Pinpoint the cell where the given text exists, returning its [X, Y] midpoint coordinate. 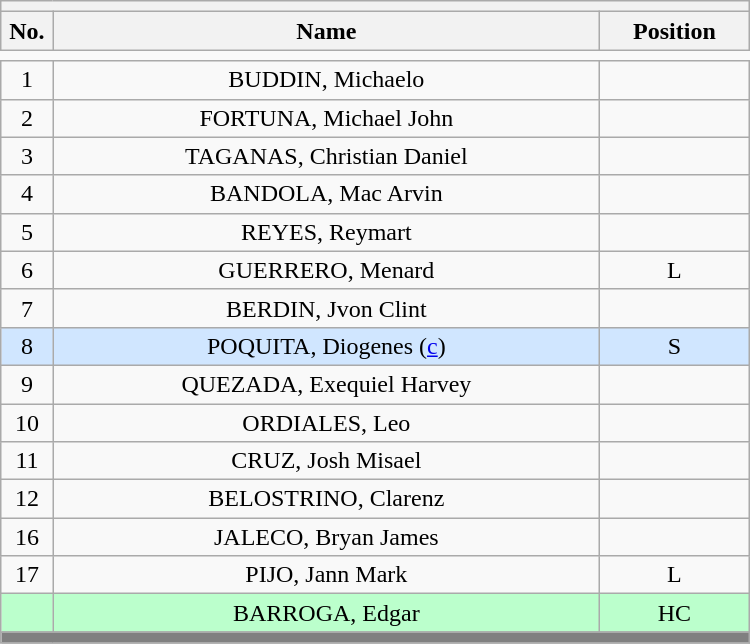
10 [27, 423]
HC [675, 613]
BANDOLA, Mac Arvin [326, 194]
ORDIALES, Leo [326, 423]
FORTUNA, Michael John [326, 118]
QUEZADA, Exequiel Harvey [326, 384]
GUERRERO, Menard [326, 270]
12 [27, 499]
1 [27, 80]
CRUZ, Josh Misael [326, 461]
Name [326, 31]
No. [27, 31]
PIJO, Jann Mark [326, 575]
BARROGA, Edgar [326, 613]
BERDIN, Jvon Clint [326, 308]
9 [27, 384]
Position [675, 31]
17 [27, 575]
3 [27, 156]
2 [27, 118]
TAGANAS, Christian Daniel [326, 156]
16 [27, 537]
6 [27, 270]
11 [27, 461]
S [675, 346]
7 [27, 308]
8 [27, 346]
4 [27, 194]
REYES, Reymart [326, 232]
BELOSTRINO, Clarenz [326, 499]
POQUITA, Diogenes (c) [326, 346]
5 [27, 232]
BUDDIN, Michaelo [326, 80]
JALECO, Bryan James [326, 537]
